For the text-containing cell, return its midpoint in [X, Y] coordinate format. 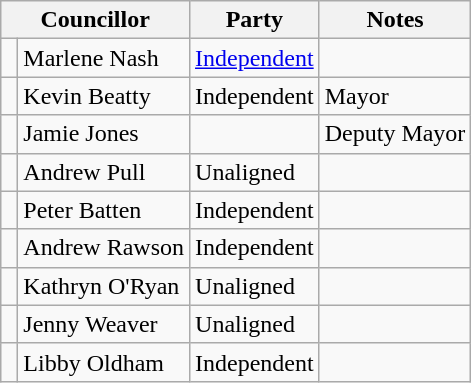
Kathryn O'Ryan [104, 286]
Marlene Nash [104, 58]
Mayor [395, 96]
Jenny Weaver [104, 324]
Deputy Mayor [395, 134]
Peter Batten [104, 210]
Notes [395, 20]
Andrew Rawson [104, 248]
Jamie Jones [104, 134]
Libby Oldham [104, 362]
Andrew Pull [104, 172]
Kevin Beatty [104, 96]
Party [255, 20]
Councillor [96, 20]
